Identify which cell holds the provided text, then report its [X, Y] central coordinate. 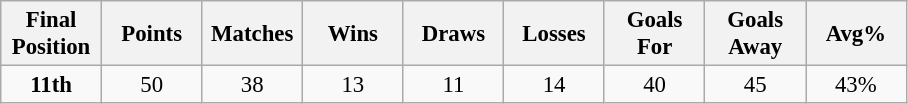
Avg% [856, 34]
50 [152, 85]
11th [52, 85]
Goals For [654, 34]
Losses [554, 34]
11 [454, 85]
40 [654, 85]
Draws [454, 34]
Goals Away [756, 34]
43% [856, 85]
Matches [252, 34]
45 [756, 85]
Points [152, 34]
38 [252, 85]
14 [554, 85]
Wins [354, 34]
13 [354, 85]
Final Position [52, 34]
